Determine the [x, y] coordinate at the center of the cell enclosing the given text.  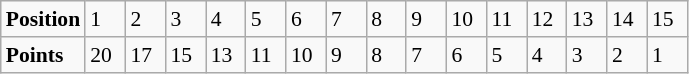
Position [43, 19]
20 [105, 55]
Points [43, 55]
14 [627, 19]
17 [145, 55]
12 [547, 19]
